Pinpoint the cell where the given text exists, returning its (X, Y) midpoint coordinate. 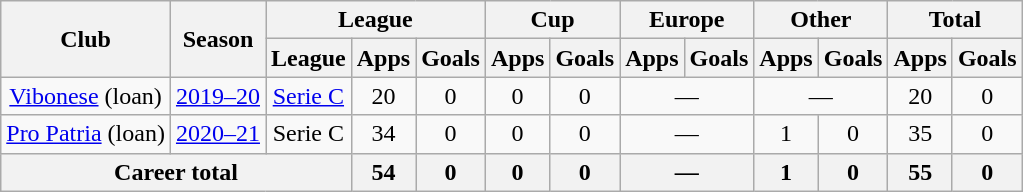
35 (920, 134)
Club (86, 39)
Cup (552, 20)
Other (821, 20)
54 (383, 172)
34 (383, 134)
2019–20 (218, 96)
55 (920, 172)
Pro Patria (loan) (86, 134)
Season (218, 39)
Vibonese (loan) (86, 96)
2020–21 (218, 134)
Total (955, 20)
Career total (176, 172)
Europe (687, 20)
